Search for the cell housing the specified text and yield its [x, y] center coordinate. 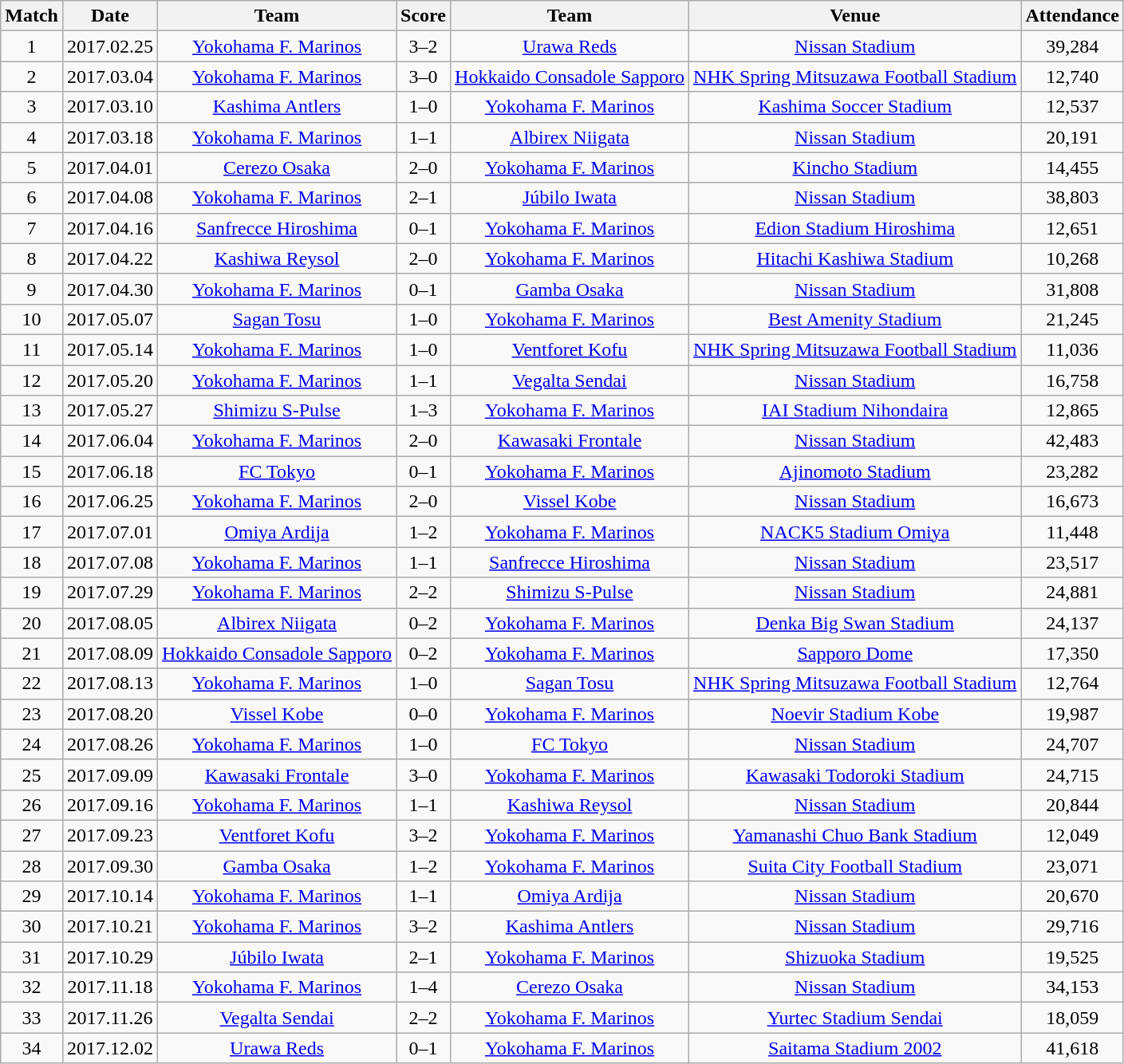
2017.09.30 [110, 865]
5 [32, 167]
2017.07.08 [110, 562]
2017.10.29 [110, 957]
2017.08.20 [110, 714]
12,049 [1072, 835]
10,268 [1072, 258]
Sapporo Dome [855, 653]
Attendance [1072, 16]
12,865 [1072, 411]
1–3 [424, 411]
2017.05.07 [110, 319]
12,764 [1072, 684]
NACK5 Stadium Omiya [855, 532]
24 [32, 744]
Kashima Soccer Stadium [855, 107]
24,707 [1072, 744]
11 [32, 349]
23,282 [1072, 471]
7 [32, 228]
19,525 [1072, 957]
4 [32, 137]
10 [32, 319]
21,245 [1072, 319]
2017.03.18 [110, 137]
16,758 [1072, 380]
41,618 [1072, 1048]
Saitama Stadium 2002 [855, 1048]
Venue [855, 16]
2017.05.20 [110, 380]
30 [32, 927]
24,881 [1072, 593]
9 [32, 289]
31 [32, 957]
12,740 [1072, 77]
2017.11.26 [110, 1018]
2017.08.13 [110, 684]
Yamanashi Chuo Bank Stadium [855, 835]
39,284 [1072, 46]
2017.09.23 [110, 835]
11,036 [1072, 349]
0–0 [424, 714]
28 [32, 865]
Kawasaki Todoroki Stadium [855, 774]
2017.04.16 [110, 228]
23,071 [1072, 865]
2017.04.30 [110, 289]
2017.11.18 [110, 987]
11,448 [1072, 532]
Hitachi Kashiwa Stadium [855, 258]
22 [32, 684]
2017.09.09 [110, 774]
24,137 [1072, 623]
32 [32, 987]
Denka Big Swan Stadium [855, 623]
12 [32, 380]
Match [32, 16]
17 [32, 532]
2017.06.18 [110, 471]
2017.06.04 [110, 441]
31,808 [1072, 289]
1–4 [424, 987]
29,716 [1072, 927]
20,844 [1072, 805]
2017.10.21 [110, 927]
42,483 [1072, 441]
2017.04.08 [110, 198]
38,803 [1072, 198]
2017.09.16 [110, 805]
19 [32, 593]
21 [32, 653]
2017.04.22 [110, 258]
Shizuoka Stadium [855, 957]
2017.08.26 [110, 744]
2017.12.02 [110, 1048]
2017.05.14 [110, 349]
34 [32, 1048]
23,517 [1072, 562]
2017.06.25 [110, 502]
2017.02.25 [110, 46]
2017.03.10 [110, 107]
Best Amenity Stadium [855, 319]
Score [424, 16]
14,455 [1072, 167]
20,670 [1072, 897]
6 [32, 198]
16,673 [1072, 502]
2017.03.04 [110, 77]
IAI Stadium Nihondaira [855, 411]
20 [32, 623]
2 [32, 77]
Noevir Stadium Kobe [855, 714]
Yurtec Stadium Sendai [855, 1018]
1 [32, 46]
25 [32, 774]
23 [32, 714]
2017.07.29 [110, 593]
13 [32, 411]
8 [32, 258]
26 [32, 805]
2017.08.05 [110, 623]
27 [32, 835]
Kincho Stadium [855, 167]
3 [32, 107]
15 [32, 471]
18 [32, 562]
29 [32, 897]
2017.05.27 [110, 411]
2017.10.14 [110, 897]
18,059 [1072, 1018]
33 [32, 1018]
Ajinomoto Stadium [855, 471]
Edion Stadium Hiroshima [855, 228]
34,153 [1072, 987]
2017.04.01 [110, 167]
12,537 [1072, 107]
Date [110, 16]
20,191 [1072, 137]
24,715 [1072, 774]
2017.07.01 [110, 532]
16 [32, 502]
17,350 [1072, 653]
19,987 [1072, 714]
14 [32, 441]
Suita City Football Stadium [855, 865]
2017.08.09 [110, 653]
12,651 [1072, 228]
